Identify which cell holds the provided text, then report its (x, y) central coordinate. 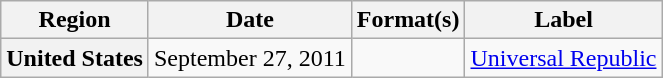
September 27, 2011 (250, 58)
Label (564, 20)
Universal Republic (564, 58)
United States (75, 58)
Date (250, 20)
Region (75, 20)
Format(s) (408, 20)
